Detect which cell encompasses the target text, then output its [X, Y] center coordinate. 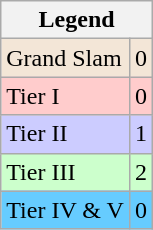
Grand Slam [66, 58]
Legend [77, 20]
Tier II [66, 134]
2 [140, 172]
Tier I [66, 96]
Tier IV & V [66, 210]
1 [140, 134]
Tier III [66, 172]
